Detect which cell encompasses the target text, then output its (x, y) center coordinate. 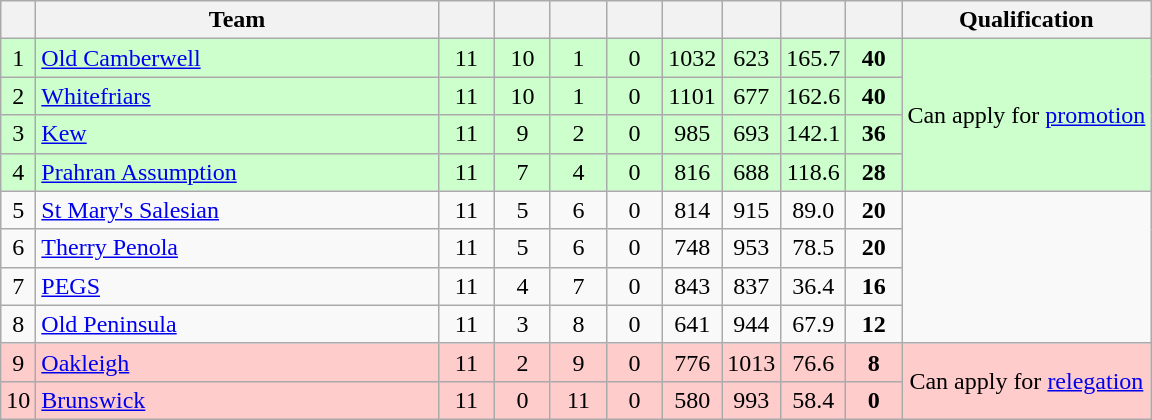
641 (692, 324)
1013 (752, 362)
985 (692, 134)
748 (692, 248)
1101 (692, 96)
953 (752, 248)
693 (752, 134)
28 (874, 172)
162.6 (814, 96)
1032 (692, 58)
Therry Penola (238, 248)
67.9 (814, 324)
915 (752, 210)
677 (752, 96)
837 (752, 286)
78.5 (814, 248)
623 (752, 58)
Whitefriars (238, 96)
St Mary's Salesian (238, 210)
118.6 (814, 172)
580 (692, 400)
944 (752, 324)
Oakleigh (238, 362)
993 (752, 400)
36.4 (814, 286)
PEGS (238, 286)
Old Peninsula (238, 324)
Can apply for promotion (1026, 115)
12 (874, 324)
Team (238, 20)
16 (874, 286)
58.4 (814, 400)
Prahran Assumption (238, 172)
Brunswick (238, 400)
Can apply for relegation (1026, 381)
816 (692, 172)
Old Camberwell (238, 58)
165.7 (814, 58)
142.1 (814, 134)
843 (692, 286)
776 (692, 362)
76.6 (814, 362)
Kew (238, 134)
814 (692, 210)
688 (752, 172)
Qualification (1026, 20)
36 (874, 134)
89.0 (814, 210)
